Pinpoint the cell where the given text exists, returning its (x, y) midpoint coordinate. 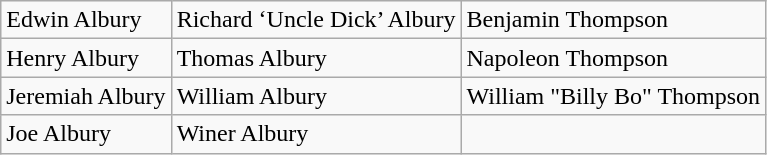
Winer Albury (316, 134)
Edwin Albury (86, 20)
William Albury (316, 96)
Thomas Albury (316, 58)
Benjamin Thompson (614, 20)
William "Billy Bo" Thompson (614, 96)
Jeremiah Albury (86, 96)
Henry Albury (86, 58)
Richard ‘Uncle Dick’ Albury (316, 20)
Joe Albury (86, 134)
Napoleon Thompson (614, 58)
